Find where the given text appears and provide that cell's center as [X, Y] coordinate. 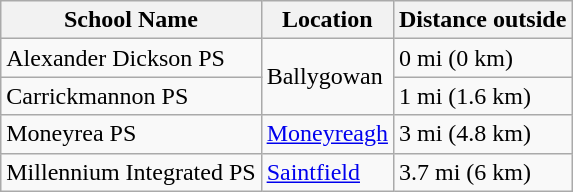
Moneyreagh [327, 134]
Location [327, 20]
Distance outside [482, 20]
0 mi (0 km) [482, 58]
Saintfield [327, 172]
3.7 mi (6 km) [482, 172]
School Name [131, 20]
Moneyrea PS [131, 134]
Ballygowan [327, 77]
1 mi (1.6 km) [482, 96]
3 mi (4.8 km) [482, 134]
Millennium Integrated PS [131, 172]
Alexander Dickson PS [131, 58]
Carrickmannon PS [131, 96]
